Output the [X, Y] coordinate of the center of the cell containing the given text.  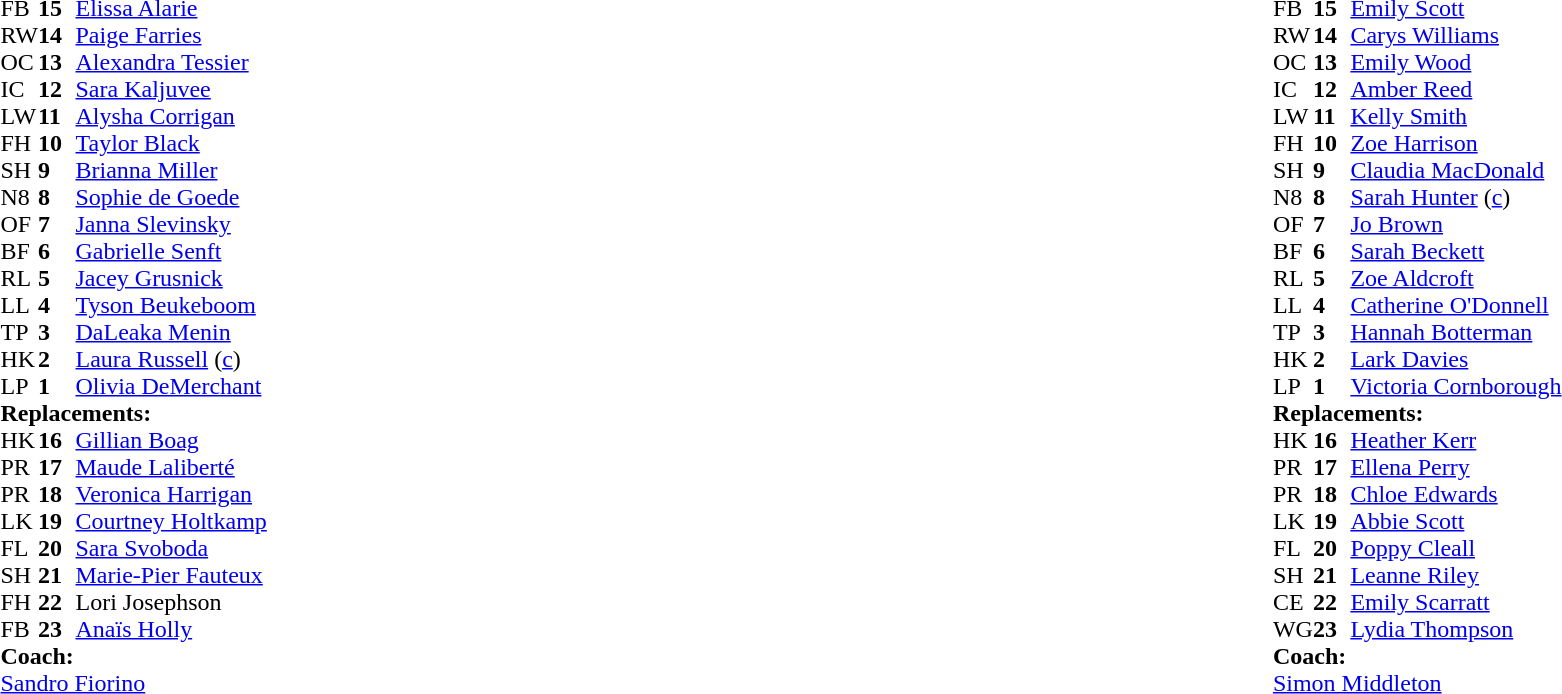
Poppy Cleall [1456, 548]
Zoe Harrison [1456, 144]
FB [19, 630]
Janna Slevinsky [172, 224]
Hannah Botterman [1456, 332]
Catherine O'Donnell [1456, 306]
Kelly Smith [1456, 116]
Jacey Grusnick [172, 278]
Tyson Beukeboom [172, 306]
Lori Josephson [172, 602]
Paige Farries [172, 36]
Sara Kaljuvee [172, 90]
Gillian Boag [172, 440]
Abbie Scott [1456, 522]
Alexandra Tessier [172, 62]
Emily Scarratt [1456, 602]
Sara Svoboda [172, 548]
Olivia DeMerchant [172, 386]
Veronica Harrigan [172, 494]
Laura Russell (c) [172, 360]
Anaïs Holly [172, 630]
Victoria Cornborough [1456, 386]
Heather Kerr [1456, 440]
Chloe Edwards [1456, 494]
Ellena Perry [1456, 468]
CE [1293, 602]
Maude Laliberté [172, 468]
DaLeaka Menin [172, 332]
Emily Wood [1456, 62]
Claudia MacDonald [1456, 170]
Marie-Pier Fauteux [172, 576]
Jo Brown [1456, 224]
Carys Williams [1456, 36]
Brianna Miller [172, 170]
Sarah Beckett [1456, 252]
Sophie de Goede [172, 198]
Taylor Black [172, 144]
Lark Davies [1456, 360]
Gabrielle Senft [172, 252]
Lydia Thompson [1456, 630]
Alysha Corrigan [172, 116]
Leanne Riley [1456, 576]
Zoe Aldcroft [1456, 278]
Amber Reed [1456, 90]
Sarah Hunter (c) [1456, 198]
WG [1293, 630]
Courtney Holtkamp [172, 522]
